Provide the (X, Y) coordinate of the cell's center where the given text is located.  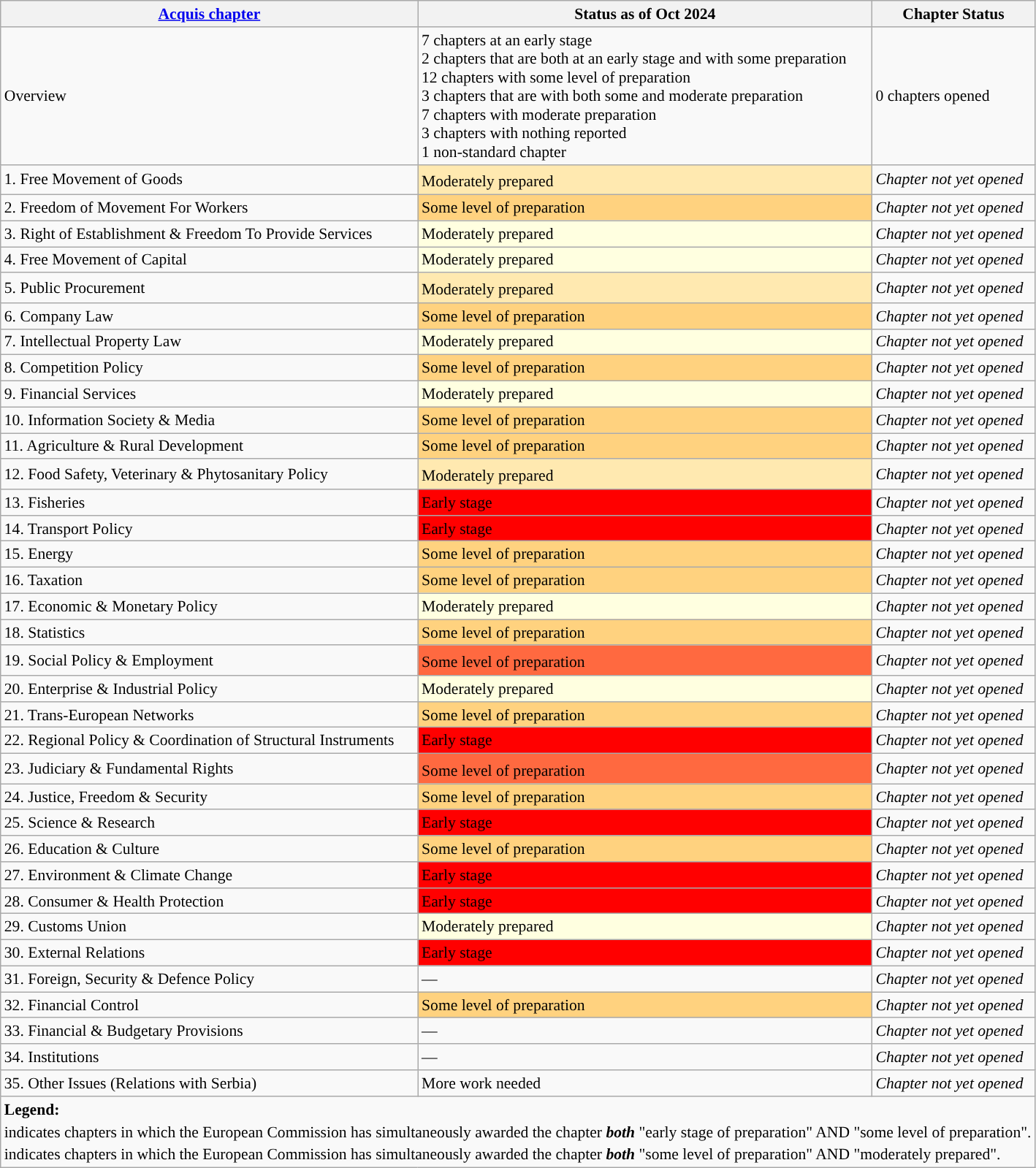
28. Consumer & Health Protection (209, 901)
27. Environment & Climate Change (209, 875)
21. Trans-European Networks (209, 715)
32. Financial Control (209, 1005)
24. Justice, Freedom & Security (209, 797)
12. Food Safety, Veterinary & Phytosanitary Policy (209, 475)
26. Education & Culture (209, 849)
Chapter Status (954, 14)
5. Public Procurement (209, 288)
4. Free Movement of Capital (209, 260)
29. Customs Union (209, 927)
18. Statistics (209, 633)
More work needed (645, 1083)
13. Fisheries (209, 503)
34. Institutions (209, 1057)
Overview (209, 96)
16. Taxation (209, 581)
20. Enterprise & Industrial Policy (209, 689)
25. Science & Research (209, 823)
Status as of Oct 2024 (645, 14)
14. Transport Policy (209, 529)
31. Foreign, Security & Defence Policy (209, 980)
30. External Relations (209, 953)
15. Energy (209, 554)
Acquis chapter (209, 14)
0 chapters opened (954, 96)
7. Intellectual Property Law (209, 343)
22. Regional Policy & Coordination of Structural Instruments (209, 741)
11. Agriculture & Rural Development (209, 446)
2. Freedom of Movement For Workers (209, 208)
10. Information Society & Media (209, 420)
33. Financial & Budgetary Provisions (209, 1031)
35. Other Issues (Relations with Serbia) (209, 1083)
19. Social Policy & Employment (209, 660)
3. Right of Establishment & Freedom To Provide Services (209, 234)
23. Judiciary & Fundamental Rights (209, 768)
9. Financial Services (209, 394)
6. Company Law (209, 316)
1. Free Movement of Goods (209, 180)
8. Competition Policy (209, 368)
17. Economic & Monetary Policy (209, 606)
